Capture the cell that displays the provided text and extract its (X, Y) central coordinate. 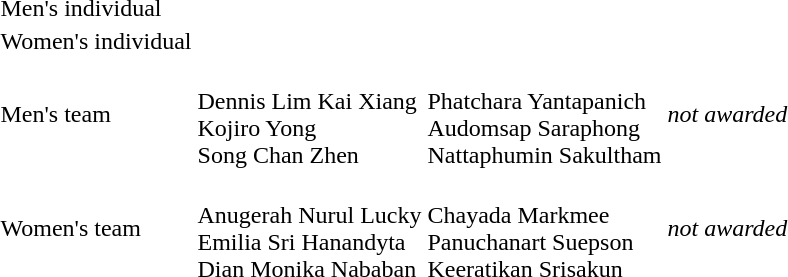
Phatchara YantapanichAudomsap SaraphongNattaphumin Sakultham (544, 114)
Dennis Lim Kai XiangKojiro YongSong Chan Zhen (310, 114)
